Detect which cell encompasses the target text, then output its [x, y] center coordinate. 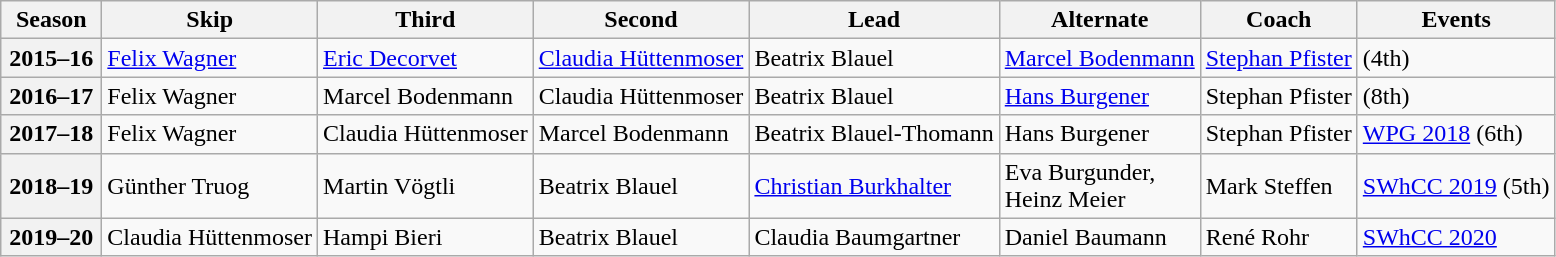
(4th) [1456, 58]
2017–18 [52, 134]
Martin Vögtli [426, 186]
Eva Burgunder,Heinz Meier [1100, 186]
Daniel Baumann [1100, 237]
Hampi Bieri [426, 237]
Günther Truog [210, 186]
Events [1456, 20]
Mark Steffen [1278, 186]
2016–17 [52, 96]
Alternate [1100, 20]
Season [52, 20]
Coach [1278, 20]
Skip [210, 20]
SWhCC 2020 [1456, 237]
Christian Burkhalter [874, 186]
Eric Decorvet [426, 58]
Lead [874, 20]
René Rohr [1278, 237]
WPG 2018 (6th) [1456, 134]
Third [426, 20]
Claudia Baumgartner [874, 237]
Beatrix Blauel-Thomann [874, 134]
(8th) [1456, 96]
SWhCC 2019 (5th) [1456, 186]
Second [641, 20]
2019–20 [52, 237]
2018–19 [52, 186]
2015–16 [52, 58]
